From the cell containing the given text, extract its center point as [X, Y] coordinate. 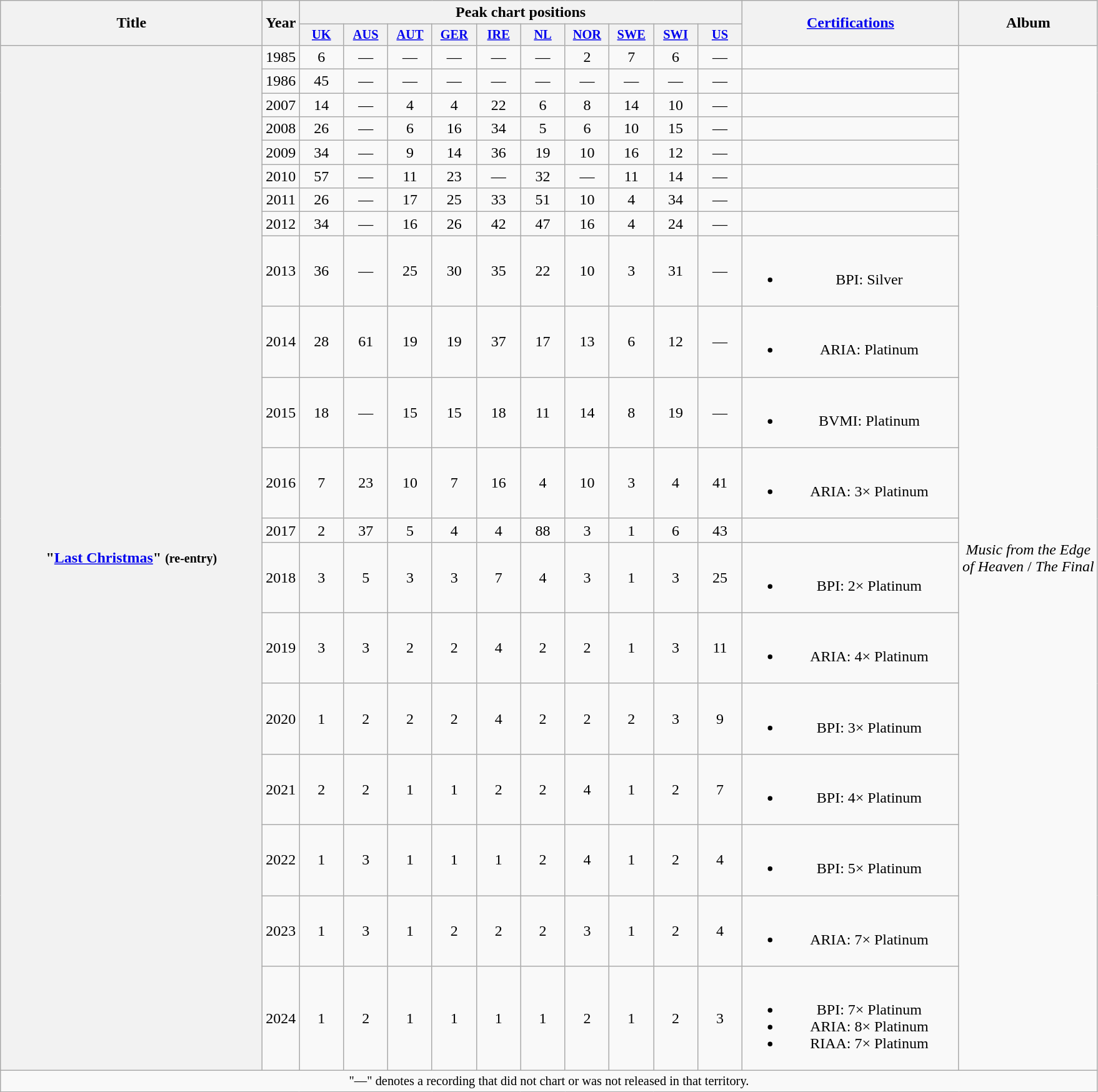
2008 [281, 129]
AUS [366, 35]
2017 [281, 530]
43 [720, 530]
Certifications [850, 23]
Music from the Edgeof Heaven / The Final [1028, 558]
2014 [281, 341]
Album [1028, 23]
ARIA: 7× Platinum [850, 931]
2013 [281, 271]
BPI: 5× Platinum [850, 860]
NL [542, 35]
13 [587, 341]
2007 [281, 105]
2009 [281, 153]
IRE [499, 35]
BPI: 2× Platinum [850, 578]
24 [676, 224]
2018 [281, 578]
41 [720, 483]
SWI [676, 35]
2021 [281, 789]
2024 [281, 1019]
2020 [281, 719]
51 [542, 200]
US [720, 35]
BPI: Silver [850, 271]
UK [321, 35]
88 [542, 530]
31 [676, 271]
32 [542, 176]
Peak chart positions [521, 13]
"Last Christmas" (re-entry) [131, 558]
61 [366, 341]
2012 [281, 224]
45 [321, 81]
AUT [410, 35]
42 [499, 224]
ARIA: 3× Platinum [850, 483]
Title [131, 23]
NOR [587, 35]
47 [542, 224]
BVMI: Platinum [850, 413]
2019 [281, 648]
Year [281, 23]
SWE [631, 35]
2022 [281, 860]
2010 [281, 176]
28 [321, 341]
GER [454, 35]
2015 [281, 413]
"—" denotes a recording that did not chart or was not released in that territory. [549, 1081]
1986 [281, 81]
BPI: 7× PlatinumARIA: 8× PlatinumRIAA: 7× Platinum [850, 1019]
2011 [281, 200]
33 [499, 200]
ARIA: 4× Platinum [850, 648]
BPI: 4× Platinum [850, 789]
ARIA: Platinum [850, 341]
BPI: 3× Platinum [850, 719]
2016 [281, 483]
57 [321, 176]
1985 [281, 57]
35 [499, 271]
2023 [281, 931]
30 [454, 271]
